Return the [X, Y] coordinate for the center point of the cell that contains the specified text.  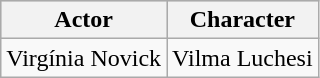
Virgínia Novick [84, 58]
Vilma Luchesi [243, 58]
Actor [84, 20]
Character [243, 20]
